Determine the [X, Y] coordinate at the center of the cell enclosing the given text.  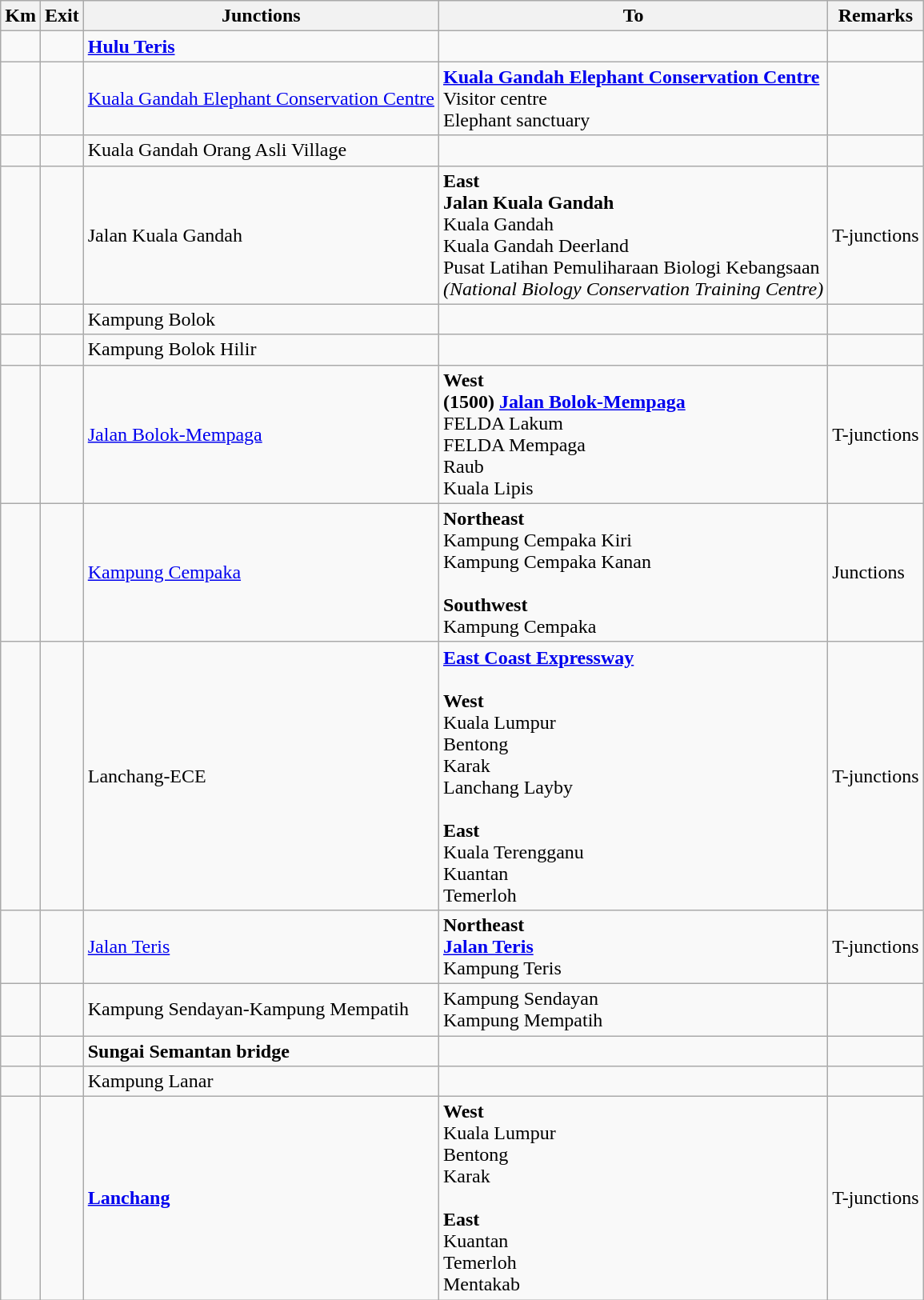
Kampung Bolok [261, 319]
Kampung Sendayan-Kampung Mempatih [261, 1010]
West Kuala Lumpur Bentong KarakEast Kuantan Temerloh Mentakab [633, 1198]
NortheastKampung Cempaka KiriKampung Cempaka KananSouthwestKampung Cempaka [633, 573]
Exit [62, 16]
Kampung Lanar [261, 1082]
East Coast ExpresswayWestKuala LumpurBentongKarak Lanchang LaybyEastKuala TerengganuKuantanTemerloh [633, 776]
Kampung SendayanKampung Mempatih [633, 1010]
Kuala Gandah Orang Asli Village [261, 150]
Lanchang [261, 1198]
Sungai Semantan bridge [261, 1050]
Kampung Cempaka [261, 573]
Northeast Jalan TerisKampung Teris [633, 946]
Lanchang-ECE [261, 776]
Jalan Bolok-Mempaga [261, 434]
Km [21, 16]
Remarks [876, 16]
Hulu Teris [261, 46]
Jalan Teris [261, 946]
Kuala Gandah Elephant Conservation CentreVisitor centreElephant sanctuary [633, 98]
EastJalan Kuala GandahKuala GandahKuala Gandah DeerlandPusat Latihan Pemuliharaan Biologi Kebangsaan(National Biology Conservation Training Centre) [633, 235]
To [633, 16]
Kuala Gandah Elephant Conservation Centre [261, 98]
Kampung Bolok Hilir [261, 350]
West(1500) Jalan Bolok-MempagaFELDA LakumFELDA MempagaRaubKuala Lipis [633, 434]
Jalan Kuala Gandah [261, 235]
